For the text-containing cell, return its midpoint in [X, Y] coordinate format. 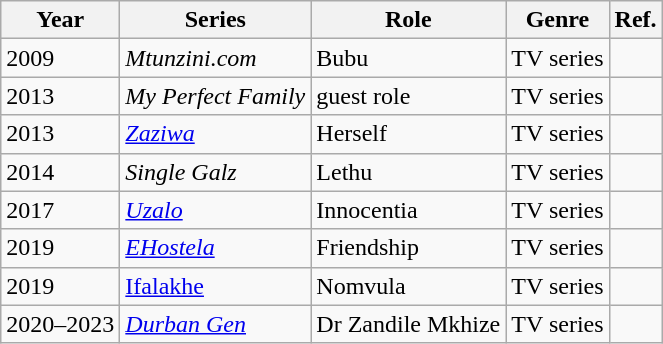
My Perfect Family [216, 96]
guest role [408, 96]
Ifalakhe [216, 286]
Year [60, 20]
2020–2023 [60, 324]
Dr Zandile Mkhize [408, 324]
Series [216, 20]
2009 [60, 58]
Nomvula [408, 286]
Herself [408, 134]
Innocentia [408, 210]
Role [408, 20]
EHostela [216, 248]
2017 [60, 210]
2014 [60, 172]
Uzalo [216, 210]
Mtunzini.com [216, 58]
Genre [558, 20]
Single Galz [216, 172]
Lethu [408, 172]
Ref. [636, 20]
Bubu [408, 58]
Friendship [408, 248]
Zaziwa [216, 134]
Durban Gen [216, 324]
